Return [x, y] of the center of cell containing provided text 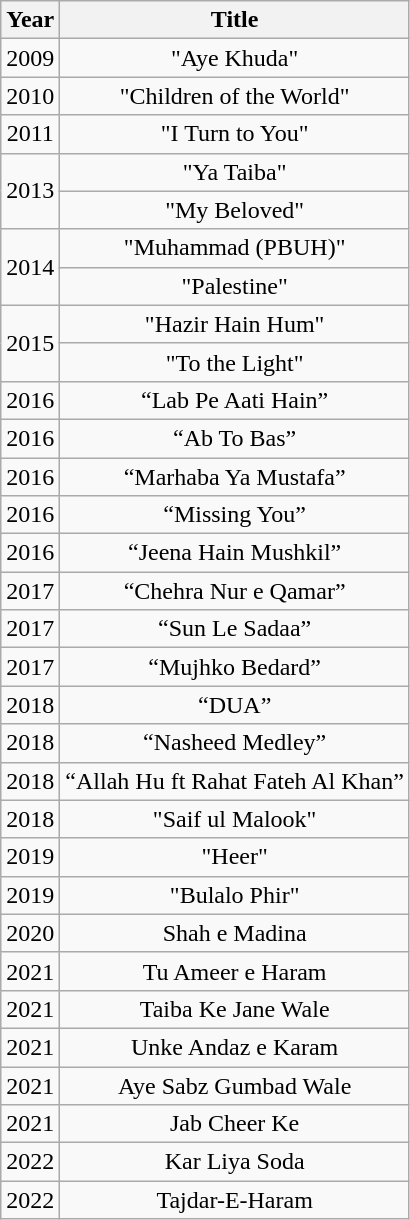
“Ab To Bas” [235, 438]
2014 [30, 267]
“Sun Le Sadaa” [235, 629]
Tu Ameer e Haram [235, 971]
2011 [30, 134]
2013 [30, 191]
"I Turn to You" [235, 134]
Taiba Ke Jane Wale [235, 1009]
“Allah Hu ft Rahat Fateh Al Khan” [235, 781]
"Aye Khuda" [235, 58]
"Children of the World" [235, 96]
2020 [30, 933]
"Heer" [235, 857]
Kar Liya Soda [235, 1162]
Jab Cheer Ke [235, 1124]
"To the Light" [235, 362]
“Missing You” [235, 515]
"Palestine" [235, 286]
“Mujhko Bedard” [235, 667]
"Bulalo Phir" [235, 895]
“Jeena Hain Mushkil” [235, 553]
"Hazir Hain Hum" [235, 324]
“DUA” [235, 705]
“Chehra Nur e Qamar” [235, 591]
“Nasheed Medley” [235, 743]
2010 [30, 96]
"Ya Taiba" [235, 172]
Aye Sabz Gumbad Wale [235, 1085]
“Lab Pe Aati Hain” [235, 400]
2009 [30, 58]
Shah e Madina [235, 933]
Unke Andaz e Karam [235, 1047]
“Marhaba Ya Mustafa” [235, 477]
2015 [30, 343]
Year [30, 20]
"My Beloved" [235, 210]
Title [235, 20]
Tajdar-E-Haram [235, 1200]
"Saif ul Malook" [235, 819]
"Muhammad (PBUH)" [235, 248]
